For the text-containing cell, return its midpoint in [x, y] coordinate format. 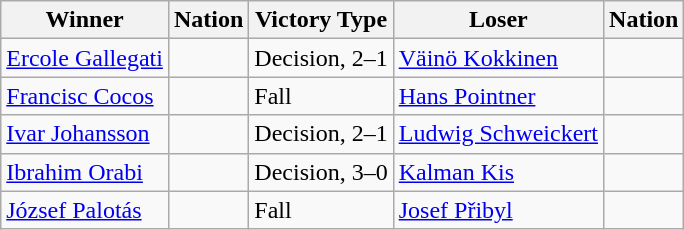
Winner [85, 20]
József Palotás [85, 210]
Josef Přibyl [498, 210]
Francisc Cocos [85, 96]
Victory Type [321, 20]
Ivar Johansson [85, 134]
Ibrahim Orabi [85, 172]
Decision, 3–0 [321, 172]
Ercole Gallegati [85, 58]
Väinö Kokkinen [498, 58]
Kalman Kis [498, 172]
Hans Pointner [498, 96]
Ludwig Schweickert [498, 134]
Loser [498, 20]
